Determine the (X, Y) coordinate at the center of the cell enclosing the given text.  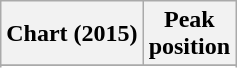
Chart (2015) (72, 34)
Peakposition (189, 34)
